Locate the cell with the specified text and output its [X, Y] center coordinate. 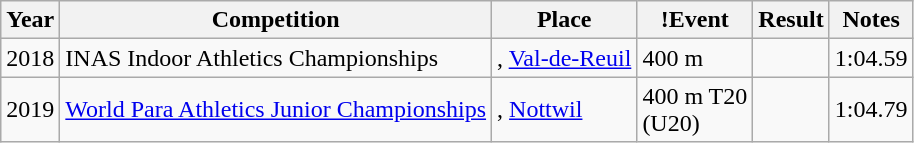
INAS Indoor Athletics Championships [276, 58]
!Event [695, 20]
Competition [276, 20]
Result [791, 20]
World Para Athletics Junior Championships [276, 110]
400 m T20(U20) [695, 110]
1:04.59 [871, 58]
400 m [695, 58]
, Val-de-Reuil [564, 58]
, Nottwil [564, 110]
Year [30, 20]
1:04.79 [871, 110]
Notes [871, 20]
Place [564, 20]
2018 [30, 58]
2019 [30, 110]
